Locate the cell with the specified text and output its (X, Y) center coordinate. 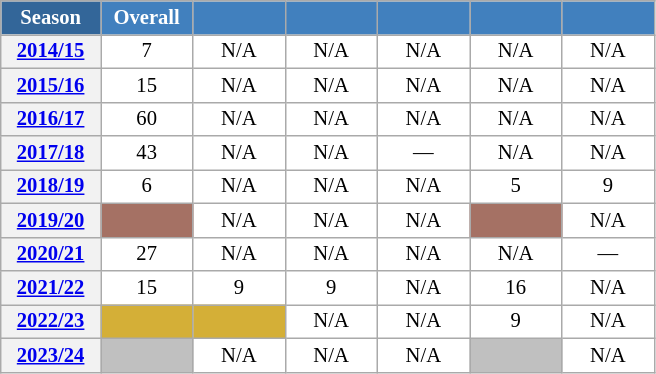
2015/16 (51, 85)
2016/17 (51, 119)
Overall (146, 17)
5 (516, 186)
27 (146, 254)
2019/20 (51, 220)
2021/22 (51, 287)
2017/18 (51, 153)
43 (146, 153)
16 (516, 287)
Season (51, 17)
6 (146, 186)
2020/21 (51, 254)
60 (146, 119)
2014/15 (51, 51)
2022/23 (51, 321)
2023/24 (51, 355)
7 (146, 51)
2018/19 (51, 186)
